Search for the cell housing the specified text and yield its [X, Y] center coordinate. 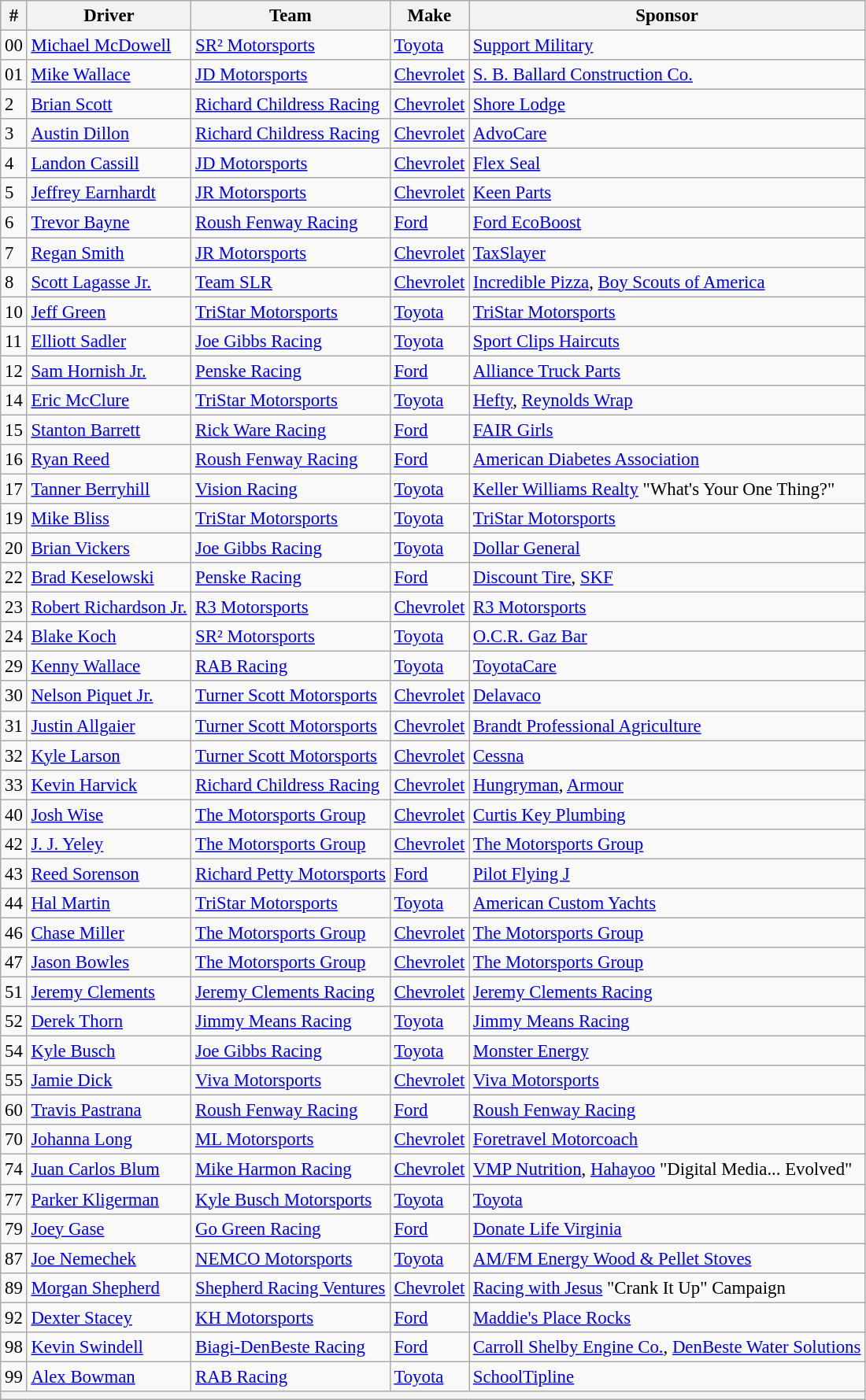
Joey Gase [109, 1228]
TaxSlayer [668, 253]
8 [14, 282]
23 [14, 608]
Biagi-DenBeste Racing [291, 1347]
19 [14, 519]
Alex Bowman [109, 1376]
Tanner Berryhill [109, 489]
AdvoCare [668, 134]
Stanton Barrett [109, 430]
Donate Life Virginia [668, 1228]
Elliott Sadler [109, 341]
54 [14, 1051]
20 [14, 549]
7 [14, 253]
Ryan Reed [109, 460]
87 [14, 1258]
Hefty, Reynolds Wrap [668, 401]
Eric McClure [109, 401]
Support Military [668, 46]
Dexter Stacey [109, 1317]
31 [14, 726]
Richard Petty Motorsports [291, 874]
Kenny Wallace [109, 667]
Blake Koch [109, 637]
Robert Richardson Jr. [109, 608]
Kyle Busch [109, 1051]
Alliance Truck Parts [668, 371]
Sam Hornish Jr. [109, 371]
American Custom Yachts [668, 903]
22 [14, 578]
Keller Williams Realty "What's Your One Thing?" [668, 489]
FAIR Girls [668, 430]
Discount Tire, SKF [668, 578]
42 [14, 844]
Joe Nemechek [109, 1258]
Jason Bowles [109, 962]
74 [14, 1169]
Team [291, 16]
Racing with Jesus "Crank It Up" Campaign [668, 1287]
77 [14, 1199]
NEMCO Motorsports [291, 1258]
47 [14, 962]
Driver [109, 16]
2 [14, 105]
6 [14, 223]
51 [14, 992]
Mike Harmon Racing [291, 1169]
Foretravel Motorcoach [668, 1140]
Flex Seal [668, 164]
4 [14, 164]
Johanna Long [109, 1140]
Shepherd Racing Ventures [291, 1287]
Landon Cassill [109, 164]
Hal Martin [109, 903]
Kevin Harvick [109, 785]
55 [14, 1080]
52 [14, 1021]
10 [14, 312]
Justin Allgaier [109, 726]
J. J. Yeley [109, 844]
KH Motorsports [291, 1317]
# [14, 16]
11 [14, 341]
Trevor Bayne [109, 223]
89 [14, 1287]
Reed Sorenson [109, 874]
99 [14, 1376]
Go Green Racing [291, 1228]
AM/FM Energy Wood & Pellet Stoves [668, 1258]
33 [14, 785]
Pilot Flying J [668, 874]
Kyle Larson [109, 755]
Monster Energy [668, 1051]
44 [14, 903]
Sponsor [668, 16]
S. B. Ballard Construction Co. [668, 75]
Mike Wallace [109, 75]
Brian Vickers [109, 549]
46 [14, 933]
Juan Carlos Blum [109, 1169]
79 [14, 1228]
Keen Parts [668, 193]
Brad Keselowski [109, 578]
Jeff Green [109, 312]
Brandt Professional Agriculture [668, 726]
Mike Bliss [109, 519]
Vision Racing [291, 489]
40 [14, 815]
SchoolTipline [668, 1376]
Curtis Key Plumbing [668, 815]
Rick Ware Racing [291, 430]
Travis Pastrana [109, 1110]
92 [14, 1317]
14 [14, 401]
O.C.R. Gaz Bar [668, 637]
Morgan Shepherd [109, 1287]
70 [14, 1140]
Make [429, 16]
Kyle Busch Motorsports [291, 1199]
3 [14, 134]
VMP Nutrition, Hahayoo "Digital Media... Evolved" [668, 1169]
98 [14, 1347]
Hungryman, Armour [668, 785]
Jeffrey Earnhardt [109, 193]
Shore Lodge [668, 105]
43 [14, 874]
Incredible Pizza, Boy Scouts of America [668, 282]
16 [14, 460]
Maddie's Place Rocks [668, 1317]
Derek Thorn [109, 1021]
Team SLR [291, 282]
Regan Smith [109, 253]
Nelson Piquet Jr. [109, 696]
Parker Kligerman [109, 1199]
00 [14, 46]
15 [14, 430]
29 [14, 667]
32 [14, 755]
Chase Miller [109, 933]
Delavaco [668, 696]
American Diabetes Association [668, 460]
12 [14, 371]
ML Motorsports [291, 1140]
Carroll Shelby Engine Co., DenBeste Water Solutions [668, 1347]
Dollar General [668, 549]
Jamie Dick [109, 1080]
Cessna [668, 755]
ToyotaCare [668, 667]
Brian Scott [109, 105]
Michael McDowell [109, 46]
60 [14, 1110]
24 [14, 637]
Kevin Swindell [109, 1347]
Scott Lagasse Jr. [109, 282]
Austin Dillon [109, 134]
17 [14, 489]
Ford EcoBoost [668, 223]
Josh Wise [109, 815]
5 [14, 193]
30 [14, 696]
Sport Clips Haircuts [668, 341]
Jeremy Clements [109, 992]
01 [14, 75]
